Return (x, y) of the center of cell containing provided text 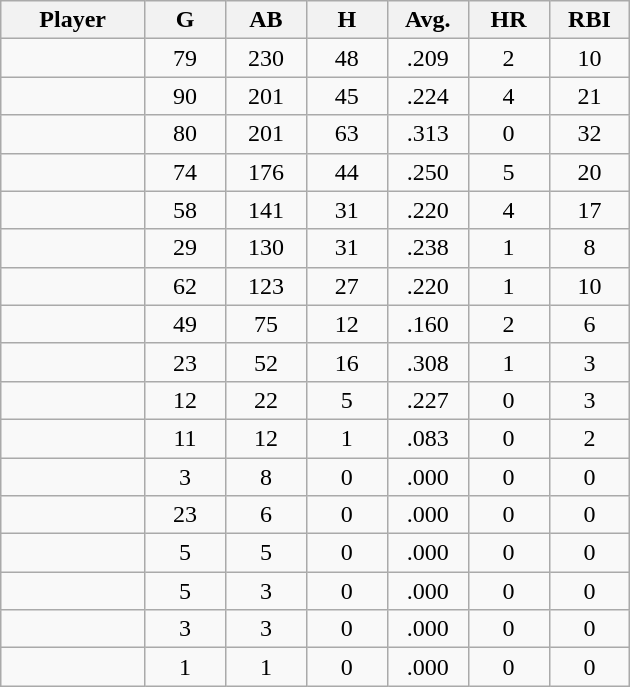
79 (186, 58)
75 (266, 324)
123 (266, 286)
90 (186, 96)
.224 (428, 96)
62 (186, 286)
52 (266, 362)
29 (186, 248)
44 (346, 172)
17 (590, 210)
RBI (590, 20)
Avg. (428, 20)
G (186, 20)
49 (186, 324)
.083 (428, 438)
176 (266, 172)
48 (346, 58)
45 (346, 96)
.238 (428, 248)
80 (186, 134)
63 (346, 134)
74 (186, 172)
11 (186, 438)
20 (590, 172)
230 (266, 58)
58 (186, 210)
.209 (428, 58)
HR (508, 20)
.250 (428, 172)
27 (346, 286)
H (346, 20)
.308 (428, 362)
.160 (428, 324)
.313 (428, 134)
130 (266, 248)
141 (266, 210)
21 (590, 96)
.227 (428, 400)
Player (73, 20)
22 (266, 400)
AB (266, 20)
32 (590, 134)
16 (346, 362)
